For the text-containing cell, return its midpoint in [X, Y] coordinate format. 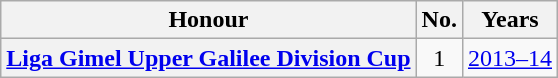
Honour [208, 20]
2013–14 [510, 58]
Liga Gimel Upper Galilee Division Cup [208, 58]
No. [439, 20]
Years [510, 20]
1 [439, 58]
